Provide the [X, Y] coordinate of the cell's center where the given text is located.  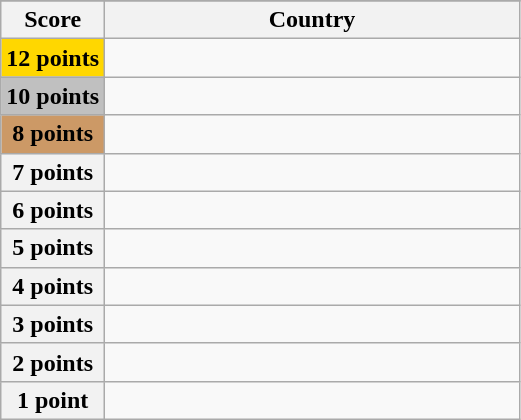
Score [53, 20]
1 point [53, 400]
5 points [53, 248]
6 points [53, 210]
7 points [53, 172]
3 points [53, 324]
8 points [53, 134]
10 points [53, 96]
2 points [53, 362]
12 points [53, 58]
4 points [53, 286]
Country [312, 20]
